Search for the cell housing the specified text and yield its (x, y) center coordinate. 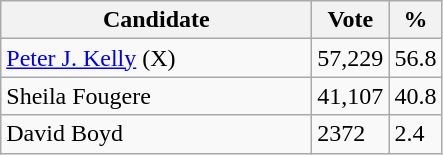
Vote (350, 20)
40.8 (416, 96)
% (416, 20)
Peter J. Kelly (X) (156, 58)
Sheila Fougere (156, 96)
Candidate (156, 20)
41,107 (350, 96)
David Boyd (156, 134)
2372 (350, 134)
2.4 (416, 134)
56.8 (416, 58)
57,229 (350, 58)
